Find where the given text appears and provide that cell's center as [x, y] coordinate. 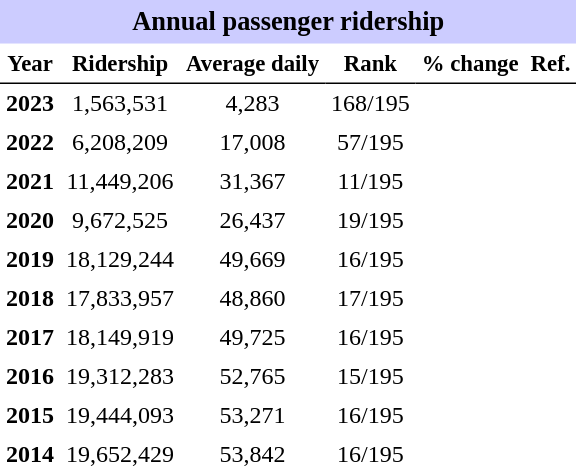
2018 [30, 298]
2022 [30, 142]
4,283 [252, 104]
17/195 [370, 298]
19/195 [370, 220]
57/195 [370, 142]
Ridership [120, 64]
2017 [30, 338]
19,444,093 [120, 416]
15/195 [370, 376]
26,437 [252, 220]
2016 [30, 376]
Annual passenger ridership [288, 22]
168/195 [370, 104]
2019 [30, 260]
Rank [370, 64]
48,860 [252, 298]
53,271 [252, 416]
2021 [30, 182]
11/195 [370, 182]
2020 [30, 220]
1,563,531 [120, 104]
2015 [30, 416]
17,833,957 [120, 298]
9,672,525 [120, 220]
18,149,919 [120, 338]
31,367 [252, 182]
17,008 [252, 142]
11,449,206 [120, 182]
49,669 [252, 260]
49,725 [252, 338]
19,312,283 [120, 376]
6,208,209 [120, 142]
52,765 [252, 376]
% change [470, 64]
18,129,244 [120, 260]
2023 [30, 104]
Year [30, 64]
Average daily [252, 64]
